Extract the [x, y] coordinate from the center of the cell holding the provided text.  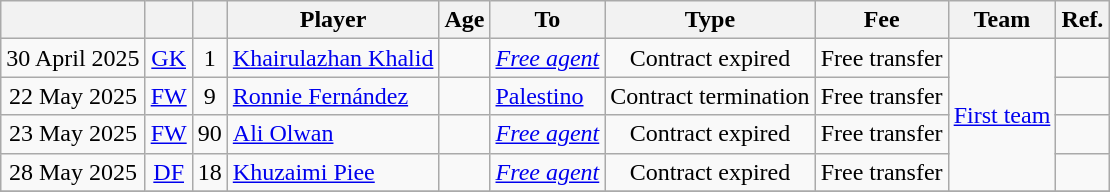
Khuzaimi Piee [333, 172]
18 [210, 172]
Ref. [1082, 20]
Player [333, 20]
Contract termination [710, 96]
Ali Olwan [333, 134]
Type [710, 20]
23 May 2025 [73, 134]
First team [1002, 115]
Team [1002, 20]
28 May 2025 [73, 172]
22 May 2025 [73, 96]
Age [464, 20]
1 [210, 58]
To [548, 20]
Palestino [548, 96]
DF [168, 172]
30 April 2025 [73, 58]
Ronnie Fernández [333, 96]
9 [210, 96]
Khairulazhan Khalid [333, 58]
Fee [882, 20]
90 [210, 134]
GK [168, 58]
